Extract the [x, y] coordinate from the center of the cell holding the provided text.  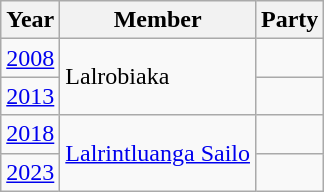
Year [30, 20]
Lalrintluanga Sailo [158, 153]
2008 [30, 58]
Lalrobiaka [158, 77]
Member [158, 20]
Party [289, 20]
2018 [30, 134]
2023 [30, 172]
2013 [30, 96]
